Search for the cell housing the specified text and yield its [x, y] center coordinate. 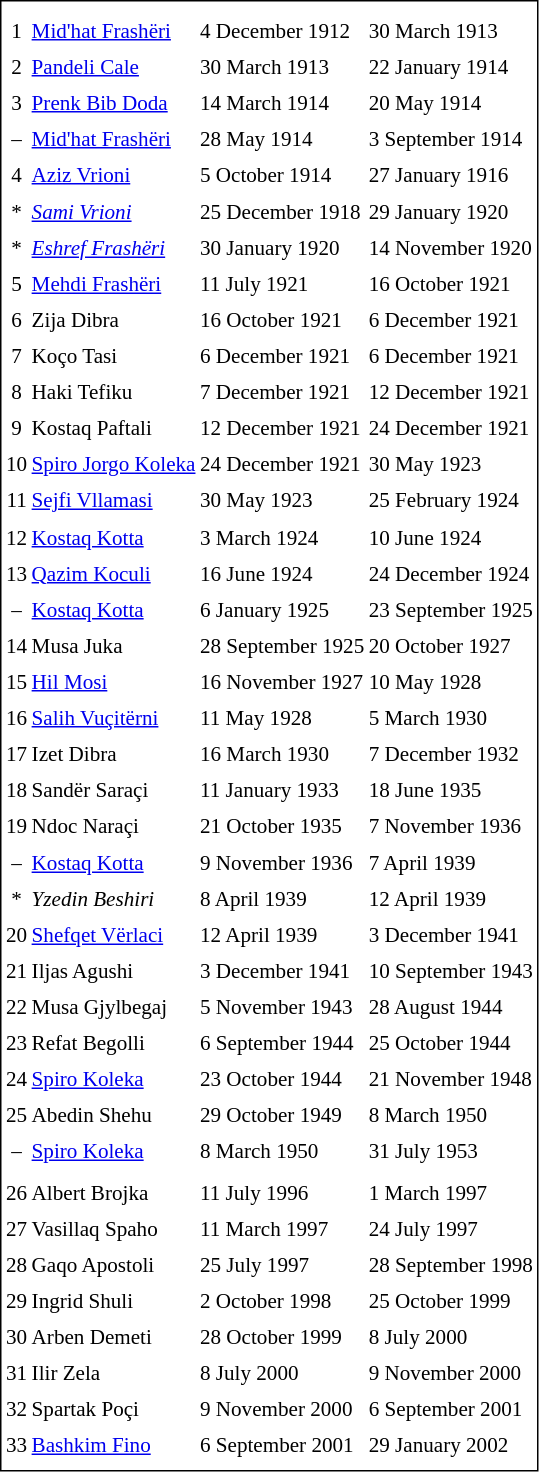
Shefqet Vërlaci [114, 935]
Arben Demeti [114, 1337]
Bashkim Fino [114, 1446]
Spartak Poçi [114, 1410]
11 March 1997 [282, 1229]
9 November 1936 [282, 863]
29 October 1949 [282, 1116]
Iljas Agushi [114, 971]
Koço Tasi [114, 356]
4 [16, 176]
5 [16, 284]
11 July 1996 [282, 1193]
10 June 1924 [451, 537]
33 [16, 1446]
20 October 1927 [451, 646]
29 January 2002 [451, 1446]
Albert Brojka [114, 1193]
23 September 1925 [451, 610]
7 April 1939 [451, 863]
18 June 1935 [451, 790]
10 September 1943 [451, 971]
2 [16, 67]
3 September 1914 [451, 139]
10 [16, 465]
14 [16, 646]
6 [16, 320]
25 [16, 1116]
30 [16, 1337]
25 October 1999 [451, 1301]
Prenk Bib Doda [114, 103]
10 May 1928 [451, 682]
4 December 1912 [282, 31]
28 September 1998 [451, 1265]
Eshref Frashëri [114, 248]
6 January 1925 [282, 610]
20 May 1914 [451, 103]
21 November 1948 [451, 1080]
24 December 1924 [451, 573]
13 [16, 573]
6 September 1944 [282, 1044]
Hil Mosi [114, 682]
14 March 1914 [282, 103]
28 October 1999 [282, 1337]
Abedin Shehu [114, 1116]
31 [16, 1374]
20 [16, 935]
12 [16, 537]
Salih Vuçitërni [114, 718]
Mehdi Frashëri [114, 284]
Ndoc Naraçi [114, 827]
11 May 1928 [282, 718]
22 January 1914 [451, 67]
Sejfi Vllamasi [114, 501]
27 [16, 1229]
11 January 1933 [282, 790]
28 September 1925 [282, 646]
2 October 1998 [282, 1301]
28 August 1944 [451, 1007]
Izet Dibra [114, 754]
16 [16, 718]
18 [16, 790]
5 November 1943 [282, 1007]
27 January 1916 [451, 176]
Kostaq Paftali [114, 429]
24 July 1997 [451, 1229]
19 [16, 827]
7 December 1921 [282, 393]
25 July 1997 [282, 1265]
16 November 1927 [282, 682]
Haki Tefiku [114, 393]
3 March 1924 [282, 537]
22 [16, 1007]
21 October 1935 [282, 827]
Ingrid Shuli [114, 1301]
7 November 1936 [451, 827]
16 March 1930 [282, 754]
14 November 1920 [451, 248]
Vasillaq Spaho [114, 1229]
28 [16, 1265]
Ilir Zela [114, 1374]
29 January 1920 [451, 212]
17 [16, 754]
11 July 1921 [282, 284]
7 December 1932 [451, 754]
29 [16, 1301]
28 May 1914 [282, 139]
9 [16, 429]
Musa Gjylbegaj [114, 1007]
8 [16, 393]
23 [16, 1044]
3 [16, 103]
1 March 1997 [451, 1193]
15 [16, 682]
32 [16, 1410]
Refat Begolli [114, 1044]
7 [16, 356]
5 October 1914 [282, 176]
23 October 1944 [282, 1080]
8 April 1939 [282, 899]
Sandër Saraçi [114, 790]
1 [16, 31]
Gaqo Apostoli [114, 1265]
16 June 1924 [282, 573]
25 December 1918 [282, 212]
Spiro Jorgo Koleka [114, 465]
Sami Vrioni [114, 212]
Qazim Koculi [114, 573]
Aziz Vrioni [114, 176]
11 [16, 501]
Yzedin Beshiri [114, 899]
24 [16, 1080]
Musa Juka [114, 646]
31 July 1953 [451, 1152]
5 March 1930 [451, 718]
25 February 1924 [451, 501]
26 [16, 1193]
25 October 1944 [451, 1044]
Pandeli Cale [114, 67]
30 January 1920 [282, 248]
Zija Dibra [114, 320]
21 [16, 971]
